For the text-containing cell, return its midpoint in [x, y] coordinate format. 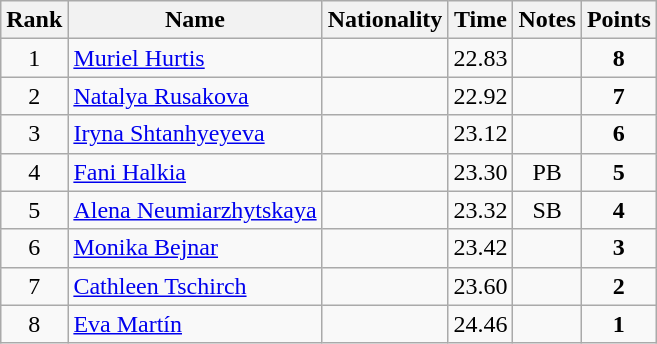
24.46 [480, 324]
Cathleen Tschirch [195, 286]
23.12 [480, 134]
PB [547, 172]
Rank [34, 20]
Points [618, 20]
Iryna Shtanhyeyeva [195, 134]
Monika Bejnar [195, 248]
SB [547, 210]
Alena Neumiarzhytskaya [195, 210]
Natalya Rusakova [195, 96]
23.60 [480, 286]
Time [480, 20]
Fani Halkia [195, 172]
Notes [547, 20]
Name [195, 20]
23.42 [480, 248]
22.92 [480, 96]
Muriel Hurtis [195, 58]
Nationality [385, 20]
23.30 [480, 172]
Eva Martín [195, 324]
22.83 [480, 58]
23.32 [480, 210]
